Return the (X, Y) coordinate for the center point of the cell that contains the specified text.  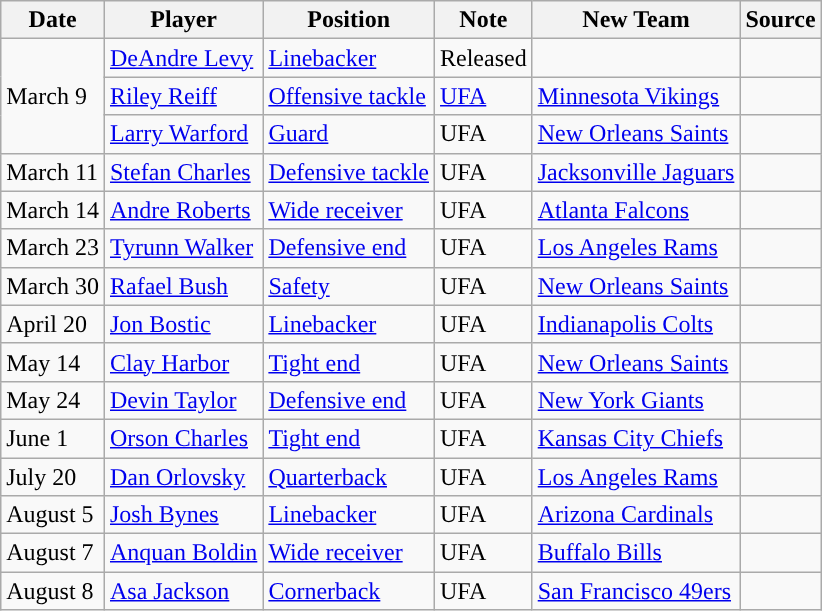
San Francisco 49ers (636, 591)
Safety (349, 286)
Cornerback (349, 591)
Indianapolis Colts (636, 324)
Clay Harbor (183, 362)
Anquan Boldin (183, 553)
Orson Charles (183, 438)
Date (53, 20)
July 20 (53, 477)
Jacksonville Jaguars (636, 172)
Arizona Cardinals (636, 515)
DeAndre Levy (183, 58)
March 9 (53, 96)
Defensive tackle (349, 172)
March 11 (53, 172)
Tyrunn Walker (183, 248)
March 14 (53, 210)
Offensive tackle (349, 96)
August 7 (53, 553)
New Team (636, 20)
Note (484, 20)
New York Giants (636, 400)
Buffalo Bills (636, 553)
May 14 (53, 362)
Josh Bynes (183, 515)
Atlanta Falcons (636, 210)
August 5 (53, 515)
Player (183, 20)
Andre Roberts (183, 210)
Quarterback (349, 477)
Jon Bostic (183, 324)
Asa Jackson (183, 591)
Larry Warford (183, 134)
August 8 (53, 591)
Source (780, 20)
Position (349, 20)
March 30 (53, 286)
Kansas City Chiefs (636, 438)
Minnesota Vikings (636, 96)
May 24 (53, 400)
March 23 (53, 248)
Guard (349, 134)
Riley Reiff (183, 96)
June 1 (53, 438)
April 20 (53, 324)
Rafael Bush (183, 286)
Stefan Charles (183, 172)
Devin Taylor (183, 400)
Released (484, 58)
Dan Orlovsky (183, 477)
